Identify which cell holds the provided text, then report its [x, y] central coordinate. 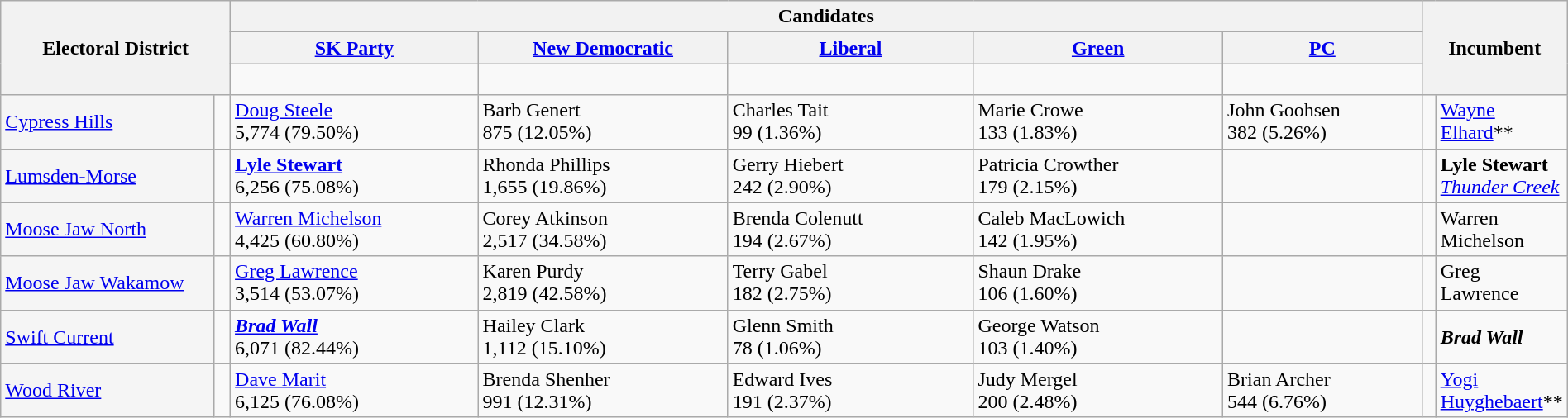
Incumbent [1494, 48]
Warren Michelson [1502, 230]
Corey Atkinson2,517 (34.58%) [603, 230]
Cypress Hills [108, 122]
Moose Jaw North [108, 230]
Wood River [108, 390]
Doug Steele5,774 (79.50%) [355, 122]
Rhonda Phillips1,655 (19.86%) [603, 175]
Terry Gabel182 (2.75%) [850, 283]
Candidates [827, 17]
Liberal [850, 48]
Brian Archer544 (6.76%) [1323, 390]
Green [1098, 48]
Barb Genert875 (12.05%) [603, 122]
Shaun Drake106 (1.60%) [1098, 283]
Brad Wall6,071 (82.44%) [355, 337]
Lyle Stewart6,256 (75.08%) [355, 175]
Gerry Hiebert242 (2.90%) [850, 175]
Lyle StewartThunder Creek [1502, 175]
Judy Mergel200 (2.48%) [1098, 390]
George Watson103 (1.40%) [1098, 337]
Brenda Shenher991 (12.31%) [603, 390]
Caleb MacLowich142 (1.95%) [1098, 230]
Karen Purdy2,819 (42.58%) [603, 283]
Dave Marit6,125 (76.08%) [355, 390]
Brad Wall [1502, 337]
Marie Crowe133 (1.83%) [1098, 122]
Patricia Crowther179 (2.15%) [1098, 175]
Hailey Clark1,112 (15.10%) [603, 337]
Swift Current [108, 337]
John Goohsen382 (5.26%) [1323, 122]
Greg Lawrence [1502, 283]
Edward Ives191 (2.37%) [850, 390]
Electoral District [116, 48]
New Democratic [603, 48]
Moose Jaw Wakamow [108, 283]
Warren Michelson4,425 (60.80%) [355, 230]
Charles Tait99 (1.36%) [850, 122]
Brenda Colenutt194 (2.67%) [850, 230]
SK Party [355, 48]
Wayne Elhard** [1502, 122]
Glenn Smith78 (1.06%) [850, 337]
Lumsden-Morse [108, 175]
Greg Lawrence3,514 (53.07%) [355, 283]
Yogi Huyghebaert** [1502, 390]
PC [1323, 48]
